Return the (x, y) coordinate for the center point of the cell that contains the specified text.  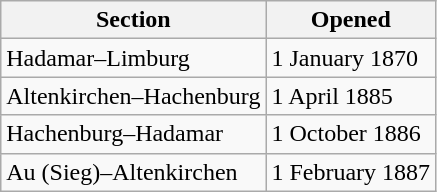
Altenkirchen–Hachenburg (134, 96)
Section (134, 20)
1 October 1886 (351, 134)
1 April 1885 (351, 96)
Au (Sieg)–Altenkirchen (134, 172)
Opened (351, 20)
Hachenburg–Hadamar (134, 134)
1 February 1887 (351, 172)
Hadamar–Limburg (134, 58)
1 January 1870 (351, 58)
